Capture the cell that displays the provided text and extract its (x, y) central coordinate. 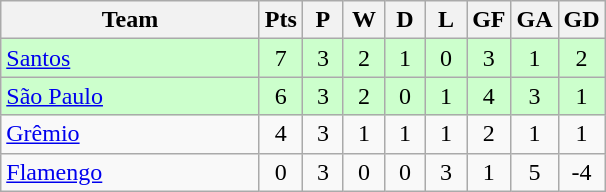
GD (582, 20)
P (322, 20)
D (404, 20)
5 (534, 172)
Pts (280, 20)
Grêmio (130, 134)
-4 (582, 172)
L (446, 20)
Team (130, 20)
Santos (130, 58)
W (364, 20)
7 (280, 58)
6 (280, 96)
GF (489, 20)
Flamengo (130, 172)
São Paulo (130, 96)
GA (534, 20)
